Search for the cell housing the specified text and yield its [x, y] center coordinate. 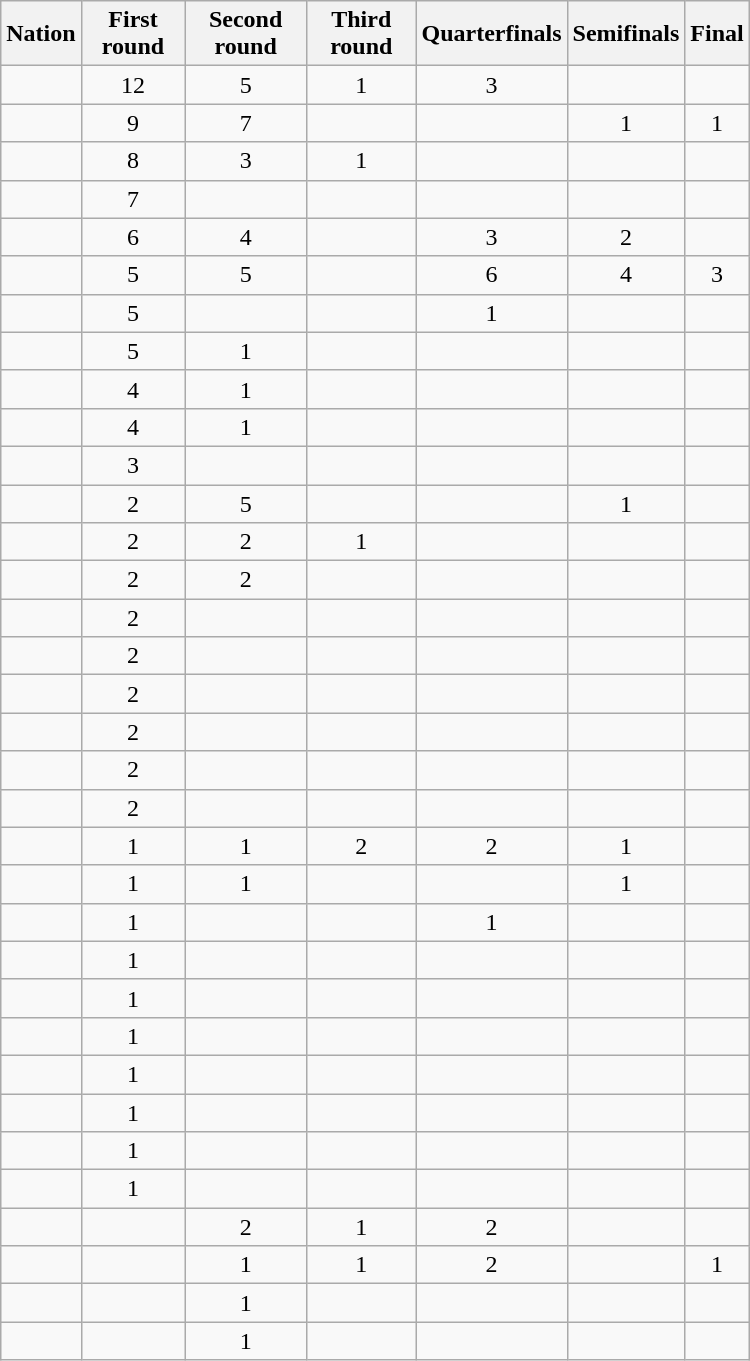
Quarterfinals [492, 34]
12 [133, 85]
Second round [246, 34]
First round [133, 34]
Nation [41, 34]
9 [133, 123]
Final [717, 34]
Third round [362, 34]
8 [133, 161]
Semifinals [626, 34]
